From the cell containing the given text, extract its center point as [x, y] coordinate. 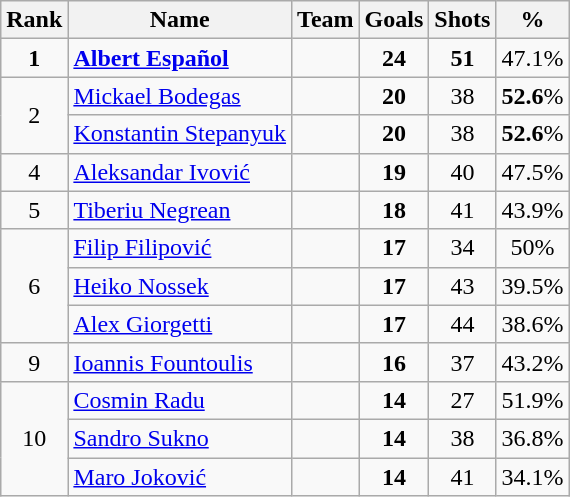
Albert Español [180, 58]
Heiko Nossek [180, 286]
Shots [462, 20]
51.9% [532, 400]
5 [34, 210]
2 [34, 115]
Maro Joković [180, 477]
10 [34, 438]
43.2% [532, 362]
43.9% [532, 210]
Filip Filipović [180, 248]
27 [462, 400]
% [532, 20]
18 [394, 210]
47.5% [532, 172]
34 [462, 248]
9 [34, 362]
19 [394, 172]
Tiberiu Negrean [180, 210]
Ioannis Fountoulis [180, 362]
43 [462, 286]
Sandro Sukno [180, 438]
37 [462, 362]
36.8% [532, 438]
24 [394, 58]
Mickael Bodegas [180, 96]
4 [34, 172]
Aleksandar Ivović [180, 172]
34.1% [532, 477]
51 [462, 58]
47.1% [532, 58]
Rank [34, 20]
Cosmin Radu [180, 400]
39.5% [532, 286]
16 [394, 362]
Team [326, 20]
38.6% [532, 324]
Name [180, 20]
50% [532, 248]
6 [34, 286]
Alex Giorgetti [180, 324]
1 [34, 58]
Konstantin Stepanyuk [180, 134]
40 [462, 172]
44 [462, 324]
Goals [394, 20]
